Locate the cell with the specified text and output its (X, Y) center coordinate. 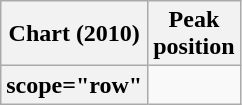
scope="row" (74, 85)
Peakposition (194, 34)
Chart (2010) (74, 34)
